Find where the given text appears and provide that cell's center as [x, y] coordinate. 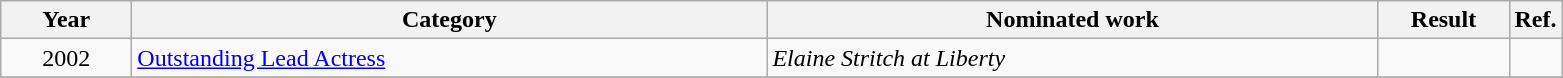
2002 [66, 58]
Elaine Stritch at Liberty [1072, 58]
Category [450, 20]
Nominated work [1072, 20]
Result [1444, 20]
Ref. [1536, 20]
Year [66, 20]
Outstanding Lead Actress [450, 58]
